Determine the (X, Y) coordinate at the center of the cell enclosing the given text.  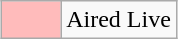
Aired Live (119, 20)
